Return (X, Y) of the center of cell containing provided text 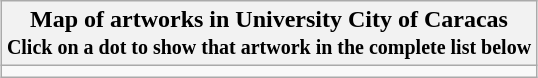
Map of artworks in University City of CaracasClick on a dot to show that artwork in the complete list below (268, 34)
